Find where the given text appears and provide that cell's center as (x, y) coordinate. 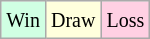
Draw (72, 20)
Win (24, 20)
Loss (126, 20)
